Determine the (x, y) coordinate at the center of the cell enclosing the given text.  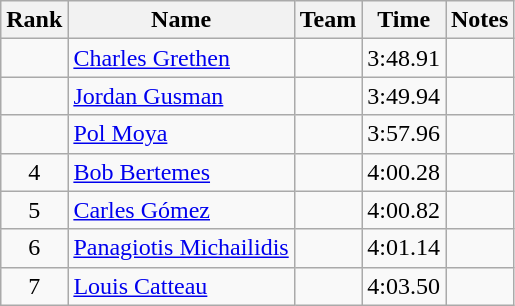
5 (34, 210)
3:48.91 (404, 58)
4:03.50 (404, 286)
Jordan Gusman (181, 96)
3:49.94 (404, 96)
4 (34, 172)
Notes (480, 20)
Name (181, 20)
Time (404, 20)
3:57.96 (404, 134)
Carles Gómez (181, 210)
4:00.82 (404, 210)
Louis Catteau (181, 286)
4:00.28 (404, 172)
6 (34, 248)
Team (328, 20)
Bob Bertemes (181, 172)
Pol Moya (181, 134)
Charles Grethen (181, 58)
4:01.14 (404, 248)
Panagiotis Michailidis (181, 248)
7 (34, 286)
Rank (34, 20)
